Locate the cell with the specified text and output its (X, Y) center coordinate. 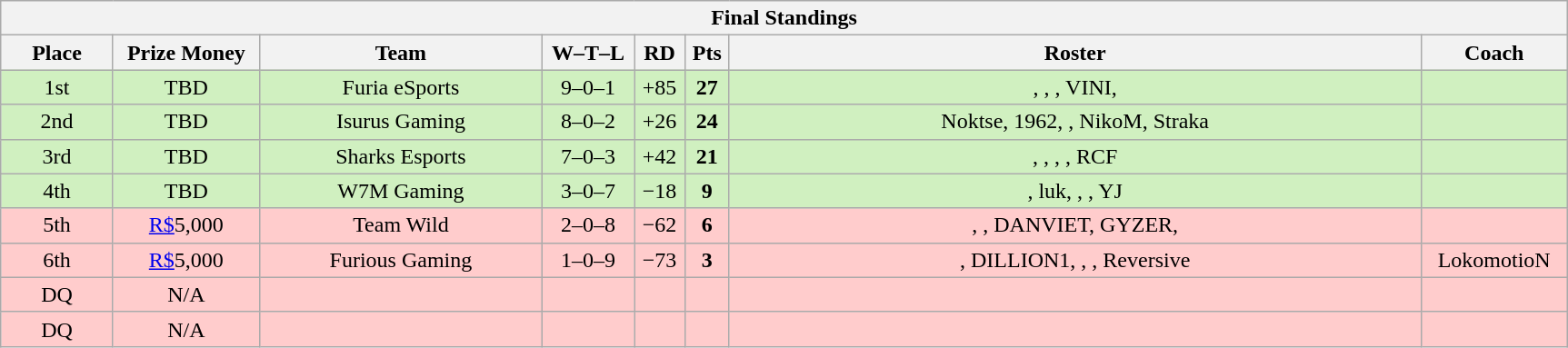
4th (57, 191)
6 (707, 225)
Prize Money (185, 53)
−73 (660, 260)
Sharks Esports (400, 156)
RD (660, 53)
3 (707, 260)
+85 (660, 87)
, , DANVIET, GYZER, (1074, 225)
1–0–9 (587, 260)
, , , , RCF (1074, 156)
Furia eSports (400, 87)
6th (57, 260)
8–0–2 (587, 122)
−18 (660, 191)
24 (707, 122)
2–0–8 (587, 225)
27 (707, 87)
LokomotioN (1494, 260)
3–0–7 (587, 191)
Roster (1074, 53)
W–T–L (587, 53)
1st (57, 87)
5th (57, 225)
Place (57, 53)
−62 (660, 225)
, luk, , , YJ (1074, 191)
, , , VINI, (1074, 87)
Pts (707, 53)
Furious Gaming (400, 260)
W7M Gaming (400, 191)
+26 (660, 122)
Isurus Gaming (400, 122)
, DILLION1, , , Reversive (1074, 260)
Noktse, 1962, , NikoM, Straka (1074, 122)
+42 (660, 156)
9 (707, 191)
3rd (57, 156)
7–0–3 (587, 156)
Coach (1494, 53)
21 (707, 156)
Team Wild (400, 225)
Team (400, 53)
Final Standings (784, 18)
9–0–1 (587, 87)
2nd (57, 122)
